Search for the cell housing the specified text and yield its [X, Y] center coordinate. 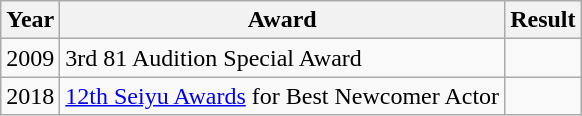
2018 [30, 96]
12th Seiyu Awards for Best Newcomer Actor [282, 96]
3rd 81 Audition Special Award [282, 58]
Result [543, 20]
Award [282, 20]
2009 [30, 58]
Year [30, 20]
